Locate the cell with the specified text and output its (x, y) center coordinate. 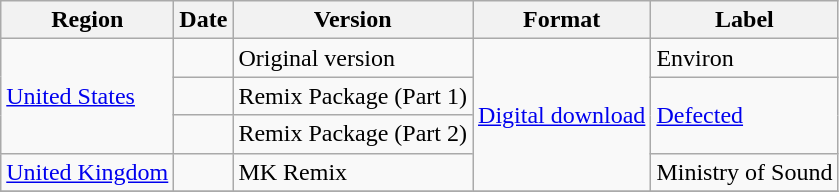
Version (353, 20)
United Kingdom (88, 172)
Ministry of Sound (744, 172)
Remix Package (Part 2) (353, 134)
United States (88, 96)
Format (562, 20)
Remix Package (Part 1) (353, 96)
Original version (353, 58)
Defected (744, 115)
Label (744, 20)
Digital download (562, 115)
Environ (744, 58)
Region (88, 20)
Date (204, 20)
MK Remix (353, 172)
